Locate the cell with the specified text and output its [x, y] center coordinate. 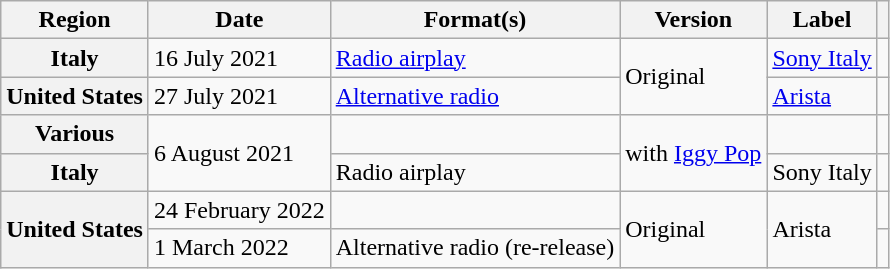
Date [239, 20]
with Iggy Pop [694, 153]
Region [75, 20]
Alternative radio [475, 96]
Label [822, 20]
27 July 2021 [239, 96]
24 February 2022 [239, 210]
Various [75, 134]
Format(s) [475, 20]
Version [694, 20]
Alternative radio (re-release) [475, 248]
1 March 2022 [239, 248]
16 July 2021 [239, 58]
6 August 2021 [239, 153]
